Return the (x, y) coordinate for the center point of the cell that contains the specified text.  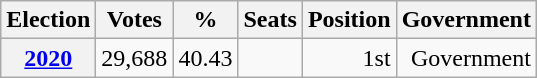
29,688 (134, 58)
40.43 (206, 58)
1st (349, 58)
Votes (134, 20)
2020 (48, 58)
Position (349, 20)
% (206, 20)
Seats (270, 20)
Election (48, 20)
